Identify which cell holds the provided text, then report its (x, y) central coordinate. 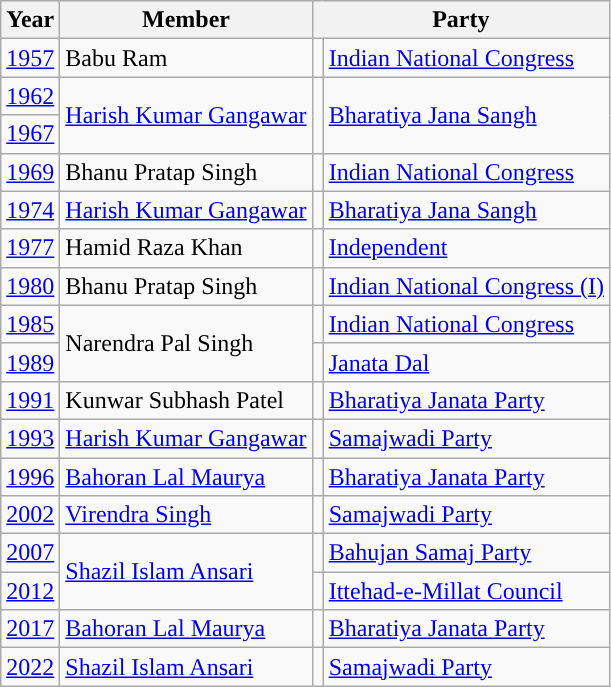
2007 (30, 553)
Virendra Singh (186, 515)
Ittehad-e-Millat Council (466, 591)
2022 (30, 667)
Independent (466, 248)
1985 (30, 324)
1993 (30, 438)
Janata Dal (466, 362)
Year (30, 20)
1969 (30, 172)
Bahujan Samaj Party (466, 553)
Narendra Pal Singh (186, 343)
Kunwar Subhash Patel (186, 400)
1974 (30, 210)
1962 (30, 96)
1991 (30, 400)
1957 (30, 58)
1989 (30, 362)
1977 (30, 248)
1996 (30, 477)
2012 (30, 591)
Indian National Congress (I) (466, 286)
Hamid Raza Khan (186, 248)
1967 (30, 134)
Party (460, 20)
1980 (30, 286)
Babu Ram (186, 58)
2017 (30, 629)
Member (186, 20)
2002 (30, 515)
